Identify which cell holds the provided text, then report its (X, Y) central coordinate. 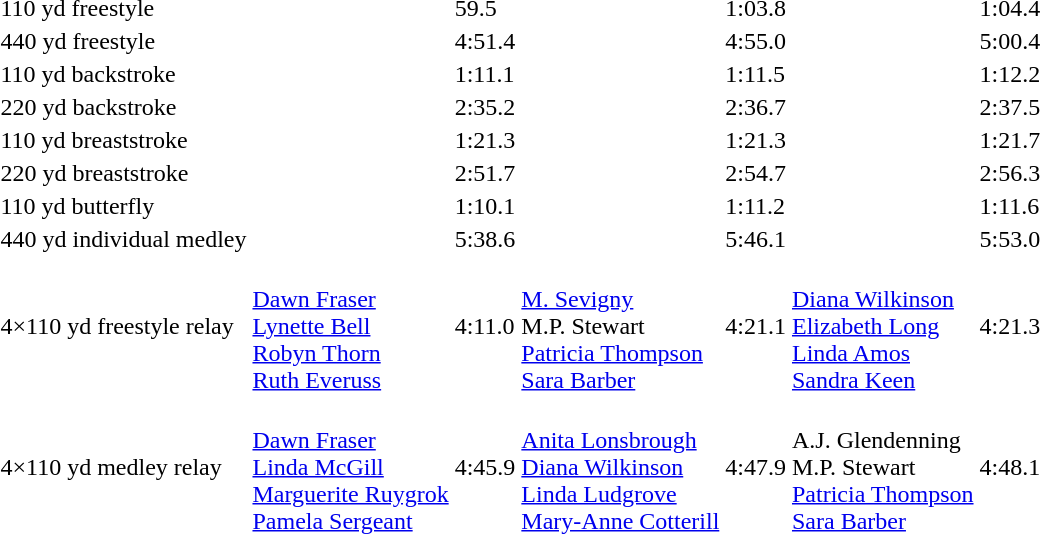
5:46.1 (756, 239)
Dawn FraserLynette BellRobyn ThornRuth Everuss (350, 326)
4:55.0 (756, 41)
2:36.7 (756, 107)
2:35.2 (485, 107)
1:11.1 (485, 74)
4:21.1 (756, 326)
4:11.0 (485, 326)
1:11.2 (756, 206)
2:54.7 (756, 173)
4:51.4 (485, 41)
1:10.1 (485, 206)
2:51.7 (485, 173)
1:11.5 (756, 74)
M. SevignyM.P. StewartPatricia ThompsonSara Barber (620, 326)
5:38.6 (485, 239)
Diana WilkinsonElizabeth LongLinda AmosSandra Keen (882, 326)
